For the text-containing cell, return its midpoint in [x, y] coordinate format. 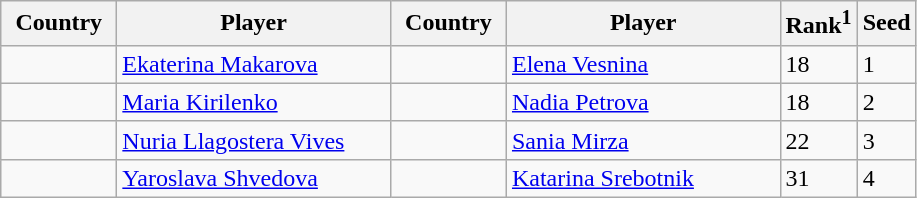
1 [886, 64]
Katarina Srebotnik [643, 178]
22 [818, 140]
Elena Vesnina [643, 64]
4 [886, 178]
Nuria Llagostera Vives [254, 140]
Maria Kirilenko [254, 102]
31 [818, 178]
Rank1 [818, 24]
Seed [886, 24]
Ekaterina Makarova [254, 64]
Nadia Petrova [643, 102]
Sania Mirza [643, 140]
Yaroslava Shvedova [254, 178]
2 [886, 102]
3 [886, 140]
